Find where the given text appears and provide that cell's center as [X, Y] coordinate. 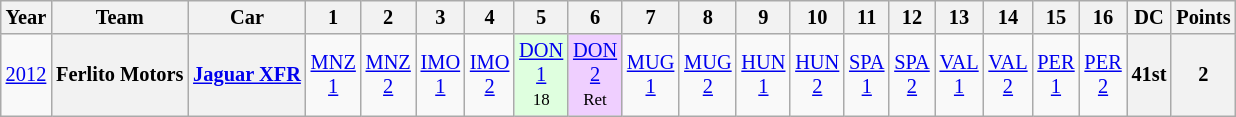
Team [120, 17]
PER1 [1056, 75]
VAL2 [1008, 75]
Jaguar XFR [246, 75]
HUN2 [817, 75]
11 [866, 17]
4 [490, 17]
7 [650, 17]
MNZ1 [334, 75]
Year [26, 17]
16 [1104, 17]
MUG2 [708, 75]
Points [1203, 17]
MUG1 [650, 75]
12 [912, 17]
IMO1 [440, 75]
IMO2 [490, 75]
8 [708, 17]
14 [1008, 17]
15 [1056, 17]
10 [817, 17]
9 [763, 17]
41st [1150, 75]
HUN1 [763, 75]
1 [334, 17]
SPA1 [866, 75]
DON2Ret [595, 75]
5 [541, 17]
13 [960, 17]
2012 [26, 75]
Car [246, 17]
PER2 [1104, 75]
VAL1 [960, 75]
Ferlito Motors [120, 75]
DC [1150, 17]
6 [595, 17]
MNZ2 [388, 75]
3 [440, 17]
SPA2 [912, 75]
DON118 [541, 75]
